Locate the cell with the specified text and output its [X, Y] center coordinate. 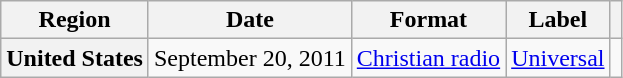
United States [75, 58]
September 20, 2011 [250, 58]
Christian radio [428, 58]
Label [558, 20]
Region [75, 20]
Date [250, 20]
Universal [558, 58]
Format [428, 20]
